Identify which cell holds the provided text, then report its (X, Y) central coordinate. 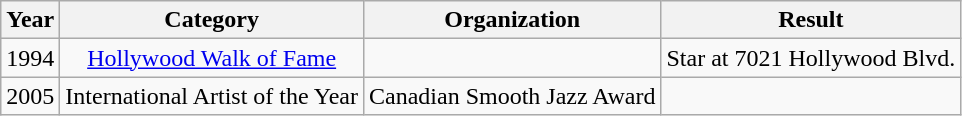
Result (811, 20)
1994 (30, 58)
Organization (512, 20)
Hollywood Walk of Fame (212, 58)
Star at 7021 Hollywood Blvd. (811, 58)
Canadian Smooth Jazz Award (512, 96)
Category (212, 20)
2005 (30, 96)
International Artist of the Year (212, 96)
Year (30, 20)
